Find where the given text appears and provide that cell's center as [x, y] coordinate. 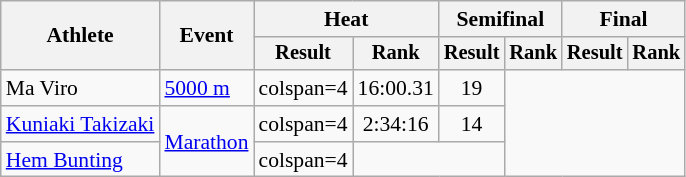
19 [472, 88]
Event [206, 36]
Final [624, 19]
Semifinal [500, 19]
Heat [346, 19]
Marathon [206, 142]
Ma Viro [80, 88]
5000 m [206, 88]
14 [472, 124]
Kuniaki Takizaki [80, 124]
16:00.31 [396, 88]
Athlete [80, 36]
2:34:16 [396, 124]
